Search for the cell housing the specified text and yield its [x, y] center coordinate. 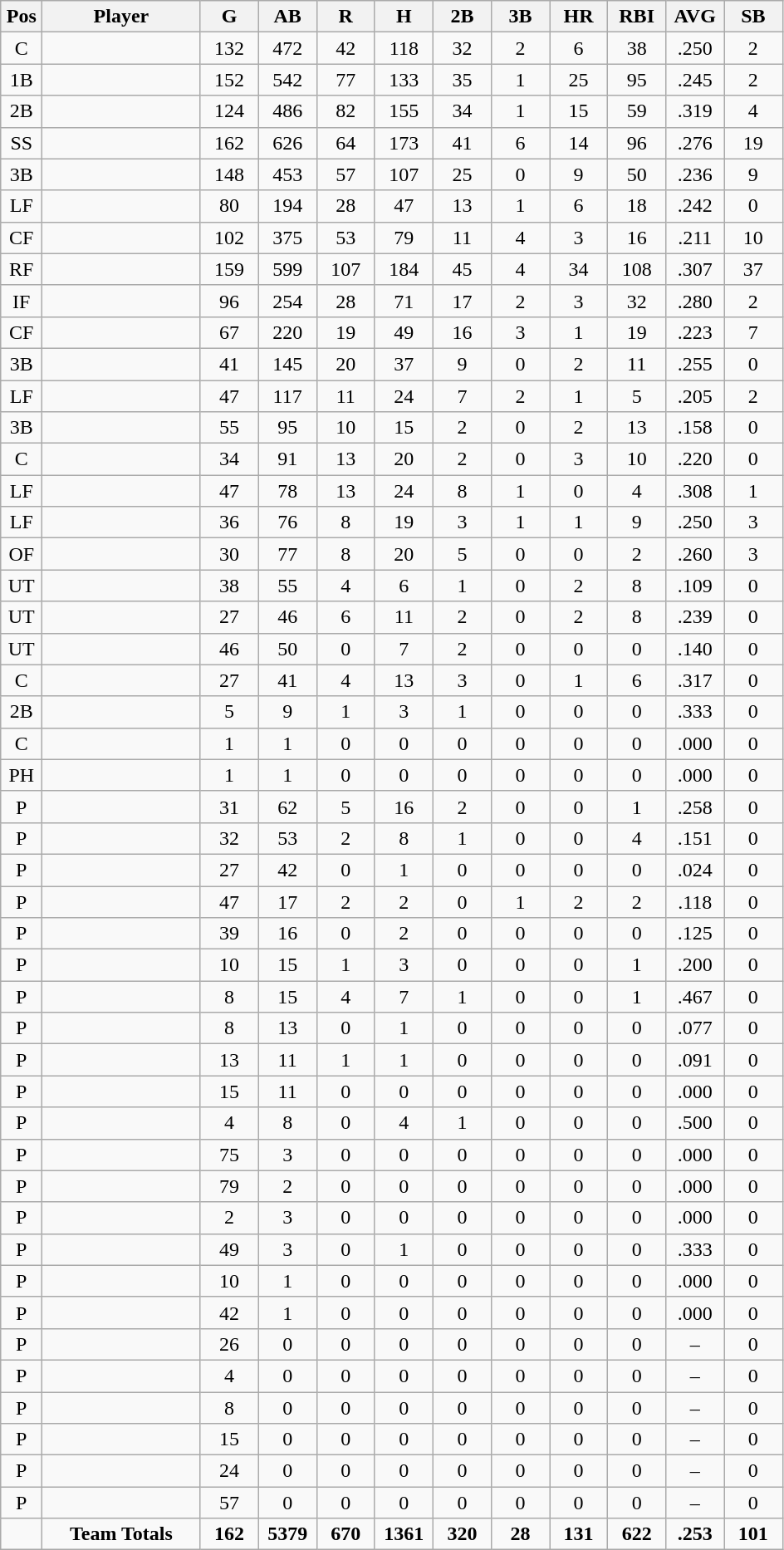
.260 [695, 554]
626 [287, 143]
91 [287, 459]
148 [229, 174]
.109 [695, 586]
.091 [695, 1060]
39 [229, 934]
31 [229, 807]
320 [462, 1534]
254 [287, 301]
82 [345, 111]
124 [229, 111]
.255 [695, 364]
.242 [695, 206]
220 [287, 332]
102 [229, 238]
36 [229, 522]
.125 [695, 934]
108 [637, 269]
.077 [695, 1028]
.245 [695, 80]
.239 [695, 617]
155 [404, 111]
.307 [695, 269]
IF [22, 301]
.118 [695, 901]
5379 [287, 1534]
132 [229, 48]
622 [637, 1534]
18 [637, 206]
SB [753, 17]
Pos [22, 17]
670 [345, 1534]
145 [287, 364]
.158 [695, 428]
.200 [695, 965]
.211 [695, 238]
78 [287, 491]
.223 [695, 332]
184 [404, 269]
76 [287, 522]
472 [287, 48]
173 [404, 143]
Player [121, 17]
SS [22, 143]
75 [229, 1155]
26 [229, 1344]
30 [229, 554]
152 [229, 80]
.253 [695, 1534]
.220 [695, 459]
HR [579, 17]
159 [229, 269]
.500 [695, 1123]
118 [404, 48]
35 [462, 80]
.276 [695, 143]
AVG [695, 17]
H [404, 17]
45 [462, 269]
.236 [695, 174]
.319 [695, 111]
RBI [637, 17]
G [229, 17]
542 [287, 80]
117 [287, 396]
80 [229, 206]
1361 [404, 1534]
AB [287, 17]
.151 [695, 838]
375 [287, 238]
71 [404, 301]
.308 [695, 491]
194 [287, 206]
Team Totals [121, 1534]
453 [287, 174]
.205 [695, 396]
64 [345, 143]
.317 [695, 680]
R [345, 17]
67 [229, 332]
599 [287, 269]
131 [579, 1534]
133 [404, 80]
PH [22, 775]
RF [22, 269]
.258 [695, 807]
.140 [695, 649]
OF [22, 554]
59 [637, 111]
.467 [695, 997]
486 [287, 111]
14 [579, 143]
.280 [695, 301]
101 [753, 1534]
.024 [695, 870]
62 [287, 807]
1B [22, 80]
